Determine the [x, y] coordinate at the center of the cell enclosing the given text.  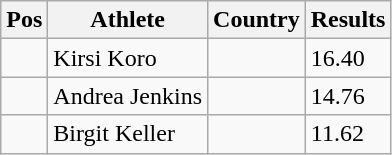
Country [257, 20]
11.62 [348, 134]
Athlete [128, 20]
Pos [24, 20]
Kirsi Koro [128, 58]
Birgit Keller [128, 134]
14.76 [348, 96]
16.40 [348, 58]
Results [348, 20]
Andrea Jenkins [128, 96]
